Provide the [x, y] coordinate of the cell's center where the given text is located.  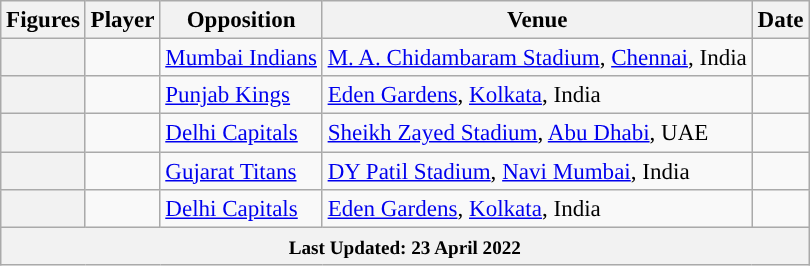
Sheikh Zayed Stadium, Abu Dhabi, UAE [537, 133]
Figures [44, 20]
Venue [537, 20]
Punjab Kings [241, 95]
DY Patil Stadium, Navi Mumbai, India [537, 171]
M. A. Chidambaram Stadium, Chennai, India [537, 58]
Player [122, 20]
Last Updated: 23 April 2022 [405, 246]
Gujarat Titans [241, 171]
Mumbai Indians [241, 58]
Opposition [241, 20]
Date [780, 20]
